Determine the [X, Y] coordinate at the center of the cell enclosing the given text.  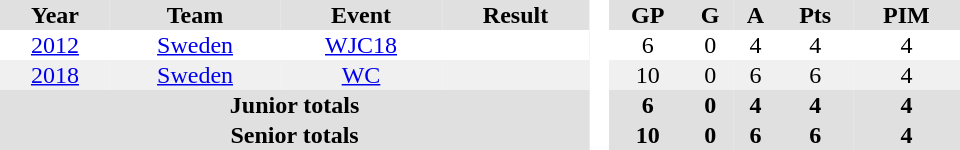
WC [361, 75]
Pts [814, 15]
Junior totals [294, 105]
PIM [906, 15]
Event [361, 15]
GP [648, 15]
Result [516, 15]
Team [195, 15]
2012 [55, 45]
WJC18 [361, 45]
Year [55, 15]
G [710, 15]
Senior totals [294, 135]
A [756, 15]
2018 [55, 75]
